Provide the (x, y) coordinate of the cell's center where the given text is located.  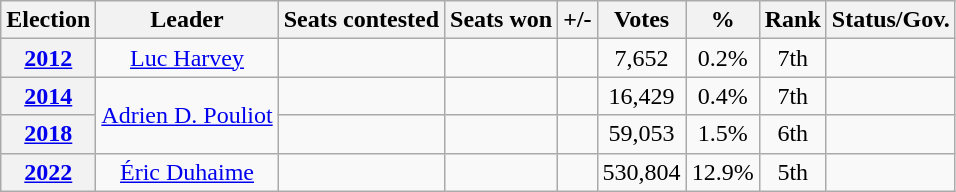
Adrien D. Pouliot (187, 115)
Leader (187, 20)
Votes (642, 20)
Seats contested (361, 20)
530,804 (642, 172)
1.5% (722, 134)
5th (792, 172)
Status/Gov. (890, 20)
Luc Harvey (187, 58)
7,652 (642, 58)
16,429 (642, 96)
2018 (48, 134)
Seats won (502, 20)
Rank (792, 20)
Éric Duhaime (187, 172)
% (722, 20)
2012 (48, 58)
+/- (578, 20)
0.2% (722, 58)
0.4% (722, 96)
2014 (48, 96)
2022 (48, 172)
59,053 (642, 134)
Election (48, 20)
12.9% (722, 172)
6th (792, 134)
